Output the [X, Y] coordinate of the center of the cell containing the given text.  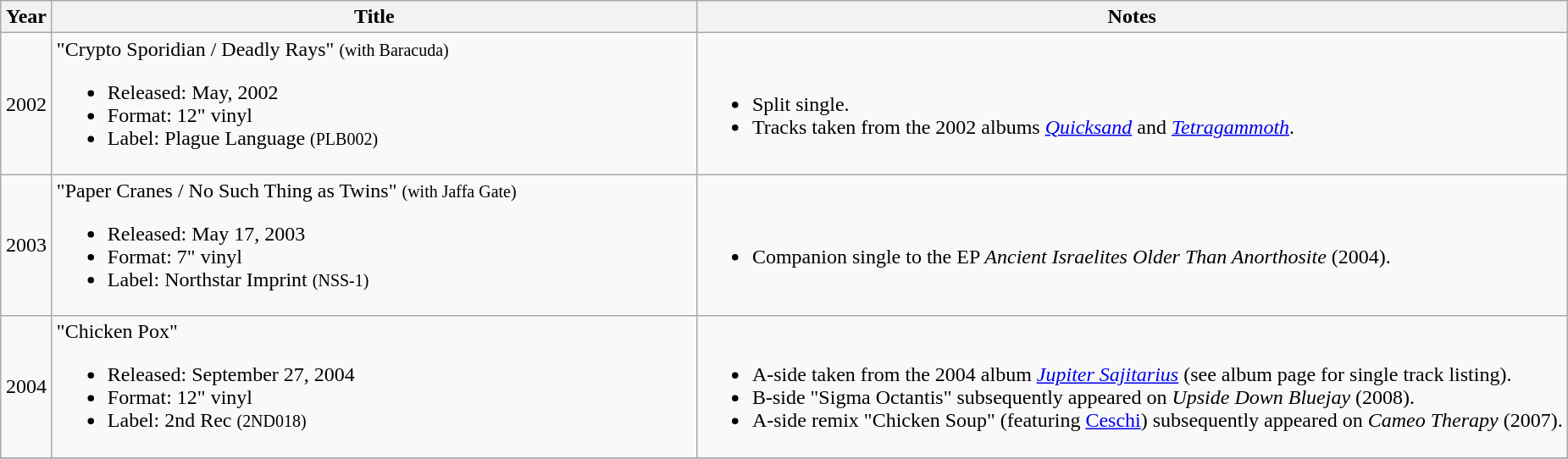
2004 [27, 386]
Notes [1132, 17]
"Paper Cranes / No Such Thing as Twins" (with Jaffa Gate)Released: May 17, 2003Format: 7" vinylLabel: Northstar Imprint (NSS-1) [374, 246]
"Crypto Sporidian / Deadly Rays" (with Baracuda)Released: May, 2002Format: 12" vinylLabel: Plague Language (PLB002) [374, 103]
Companion single to the EP Ancient Israelites Older Than Anorthosite (2004). [1132, 246]
"Chicken Pox"Released: September 27, 2004Format: 12" vinylLabel: 2nd Rec (2ND018) [374, 386]
2002 [27, 103]
2003 [27, 246]
Split single.Tracks taken from the 2002 albums Quicksand and Tetragammoth. [1132, 103]
Year [27, 17]
Title [374, 17]
